Extract the [x, y] coordinate from the center of the cell holding the provided text.  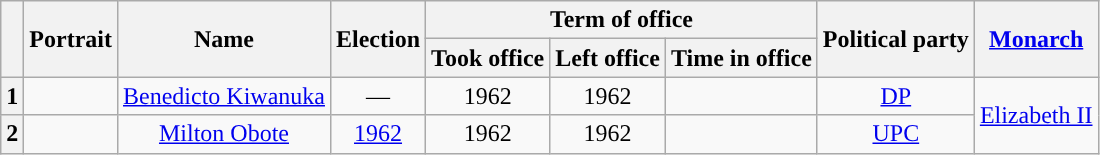
DP [896, 96]
Elizabeth II [1036, 115]
Left office [608, 58]
2 [12, 134]
Time in office [741, 58]
Benedicto Kiwanuka [224, 96]
Took office [488, 58]
UPC [896, 134]
1 [12, 96]
Term of office [622, 20]
Portrait [71, 39]
Monarch [1036, 39]
— [378, 96]
Name [224, 39]
Election [378, 39]
Political party [896, 39]
Milton Obote [224, 134]
